Extract the [X, Y] coordinate from the center of the cell holding the provided text.  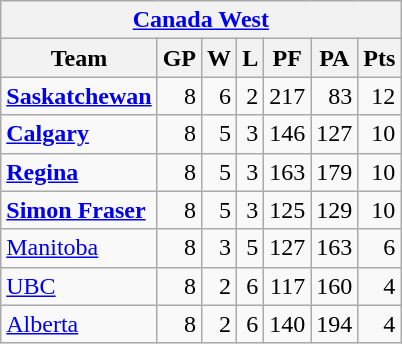
UBC [79, 286]
Saskatchewan [79, 96]
GP [179, 58]
Canada West [201, 20]
194 [334, 324]
140 [288, 324]
129 [334, 210]
125 [288, 210]
12 [380, 96]
PF [288, 58]
83 [334, 96]
W [220, 58]
160 [334, 286]
Pts [380, 58]
Regina [79, 172]
Calgary [79, 134]
Manitoba [79, 248]
217 [288, 96]
PA [334, 58]
Team [79, 58]
117 [288, 286]
146 [288, 134]
179 [334, 172]
Simon Fraser [79, 210]
L [250, 58]
Alberta [79, 324]
